Search for the cell housing the specified text and yield its (X, Y) center coordinate. 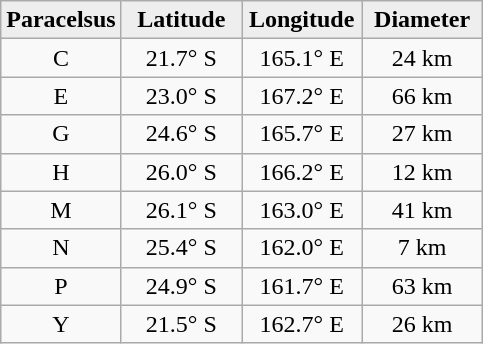
Longitude (302, 20)
163.0° E (302, 210)
26.1° S (181, 210)
12 km (422, 172)
26 km (422, 324)
24.6° S (181, 134)
166.2° E (302, 172)
26.0° S (181, 172)
P (61, 286)
Y (61, 324)
H (61, 172)
63 km (422, 286)
24 km (422, 58)
C (61, 58)
N (61, 248)
167.2° E (302, 96)
7 km (422, 248)
M (61, 210)
161.7° E (302, 286)
Diameter (422, 20)
165.1° E (302, 58)
162.7° E (302, 324)
24.9° S (181, 286)
21.5° S (181, 324)
Paracelsus (61, 20)
165.7° E (302, 134)
G (61, 134)
27 km (422, 134)
25.4° S (181, 248)
41 km (422, 210)
66 km (422, 96)
23.0° S (181, 96)
E (61, 96)
Latitude (181, 20)
162.0° E (302, 248)
21.7° S (181, 58)
